Pinpoint the cell where the given text exists, returning its (X, Y) midpoint coordinate. 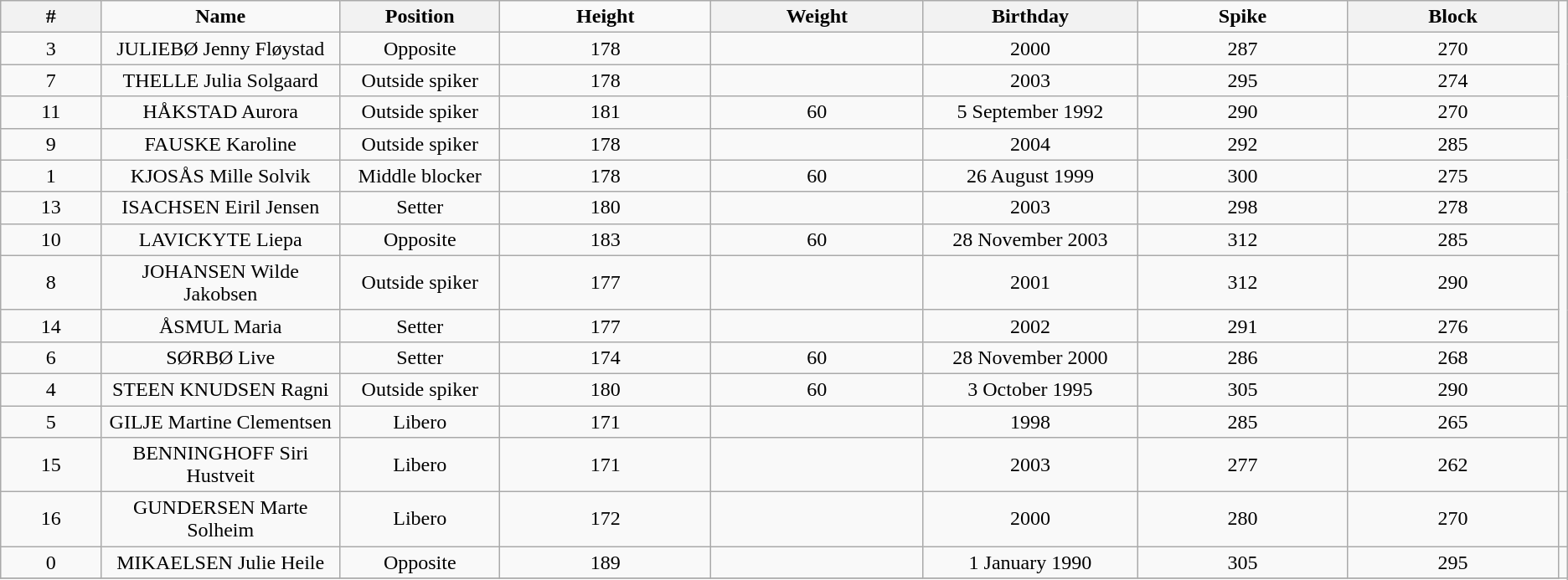
6 (51, 357)
286 (1243, 357)
Position (420, 17)
183 (606, 239)
13 (51, 208)
FAUSKE Karoline (221, 144)
Name (221, 17)
28 November 2003 (1030, 239)
SØRBØ Live (221, 357)
LAVICKYTE Liepa (221, 239)
181 (606, 112)
Weight (818, 17)
1 (51, 176)
1998 (1030, 421)
HÅKSTAD Aurora (221, 112)
26 August 1999 (1030, 176)
Spike (1243, 17)
Middle blocker (420, 176)
189 (606, 562)
8 (51, 283)
174 (606, 357)
277 (1243, 465)
GILJE Martine Clementsen (221, 421)
3 (51, 49)
7 (51, 80)
0 (51, 562)
262 (1452, 465)
JOHANSEN Wilde Jakobsen (221, 283)
3 October 1995 (1030, 389)
Height (606, 17)
298 (1243, 208)
KJOSÅS Mille Solvik (221, 176)
28 November 2000 (1030, 357)
2004 (1030, 144)
THELLE Julia Solgaard (221, 80)
ÅSMUL Maria (221, 326)
1 January 1990 (1030, 562)
278 (1452, 208)
280 (1243, 519)
# (51, 17)
BENNINGHOFF Siri Hustveit (221, 465)
16 (51, 519)
172 (606, 519)
275 (1452, 176)
14 (51, 326)
5 September 1992 (1030, 112)
9 (51, 144)
5 (51, 421)
287 (1243, 49)
10 (51, 239)
ISACHSEN Eiril Jensen (221, 208)
292 (1243, 144)
274 (1452, 80)
4 (51, 389)
Block (1452, 17)
2001 (1030, 283)
GUNDERSEN Marte Solheim (221, 519)
JULIEBØ Jenny Fløystad (221, 49)
Birthday (1030, 17)
276 (1452, 326)
265 (1452, 421)
300 (1243, 176)
15 (51, 465)
291 (1243, 326)
268 (1452, 357)
MIKAELSEN Julie Heile (221, 562)
11 (51, 112)
STEEN KNUDSEN Ragni (221, 389)
2002 (1030, 326)
